Provide the [X, Y] coordinate of the cell's center where the given text is located.  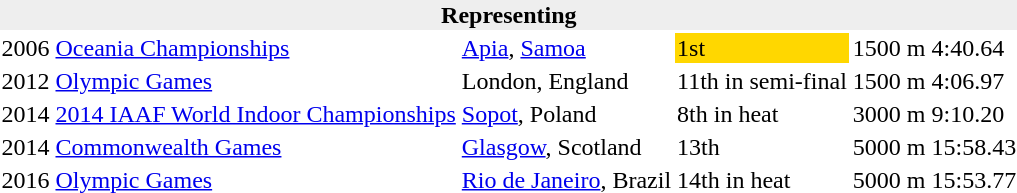
Oceania Championships [256, 48]
Commonwealth Games [256, 147]
11th in semi-final [762, 81]
8th in heat [762, 114]
London, England [566, 81]
1st [762, 48]
3000 m [889, 114]
Sopot, Poland [566, 114]
Olympic Games [256, 81]
2006 [26, 48]
Apia, Samoa [566, 48]
5000 m [889, 147]
Glasgow, Scotland [566, 147]
13th [762, 147]
2014 IAAF World Indoor Championships [256, 114]
2012 [26, 81]
